Detect which cell encompasses the target text, then output its (X, Y) center coordinate. 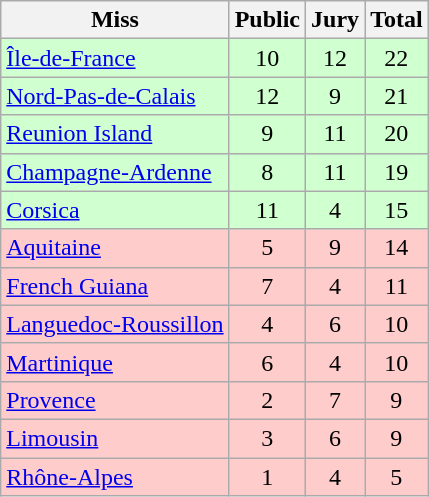
Total (397, 20)
Martinique (115, 362)
2 (267, 400)
1 (267, 477)
14 (397, 248)
3 (267, 438)
Reunion Island (115, 134)
Languedoc-Roussillon (115, 324)
Limousin (115, 438)
Nord-Pas-de-Calais (115, 96)
Champagne-Ardenne (115, 172)
19 (397, 172)
20 (397, 134)
Jury (336, 20)
21 (397, 96)
8 (267, 172)
22 (397, 58)
Provence (115, 400)
Rhône-Alpes (115, 477)
Île-de-France (115, 58)
Public (267, 20)
Corsica (115, 210)
Miss (115, 20)
15 (397, 210)
French Guiana (115, 286)
Aquitaine (115, 248)
